Provide the (X, Y) coordinate of the cell's center where the given text is located.  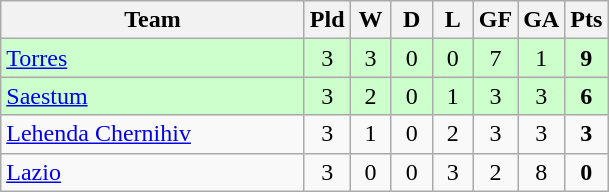
Saestum (153, 96)
Lehenda Chernihiv (153, 134)
Lazio (153, 172)
W (370, 20)
L (452, 20)
Team (153, 20)
Pld (327, 20)
GA (542, 20)
Pts (586, 20)
9 (586, 58)
Torres (153, 58)
7 (495, 58)
8 (542, 172)
GF (495, 20)
6 (586, 96)
D (412, 20)
